Provide the (x, y) coordinate of the cell's center where the given text is located.  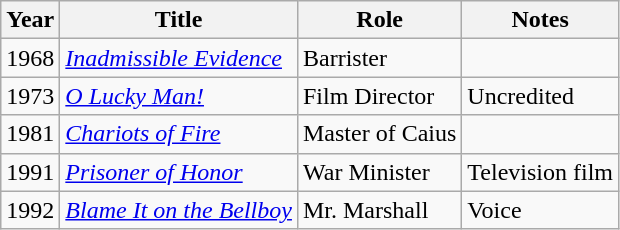
Notes (540, 20)
Mr. Marshall (379, 210)
1991 (30, 172)
Uncredited (540, 96)
Title (179, 20)
Role (379, 20)
War Minister (379, 172)
Chariots of Fire (179, 134)
Film Director (379, 96)
Prisoner of Honor (179, 172)
Television film (540, 172)
O Lucky Man! (179, 96)
Master of Caius (379, 134)
1981 (30, 134)
Voice (540, 210)
Barrister (379, 58)
1968 (30, 58)
1973 (30, 96)
1992 (30, 210)
Blame It on the Bellboy (179, 210)
Inadmissible Evidence (179, 58)
Year (30, 20)
